Pinpoint the cell where the given text exists, returning its (x, y) midpoint coordinate. 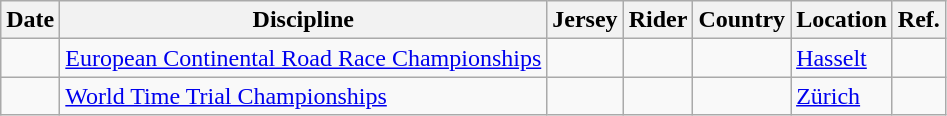
European Continental Road Race Championships (304, 58)
Date (30, 20)
Hasselt (842, 58)
Zürich (842, 96)
World Time Trial Championships (304, 96)
Rider (658, 20)
Country (742, 20)
Jersey (585, 20)
Location (842, 20)
Discipline (304, 20)
Ref. (918, 20)
